Determine the [X, Y] coordinate at the center of the cell enclosing the given text.  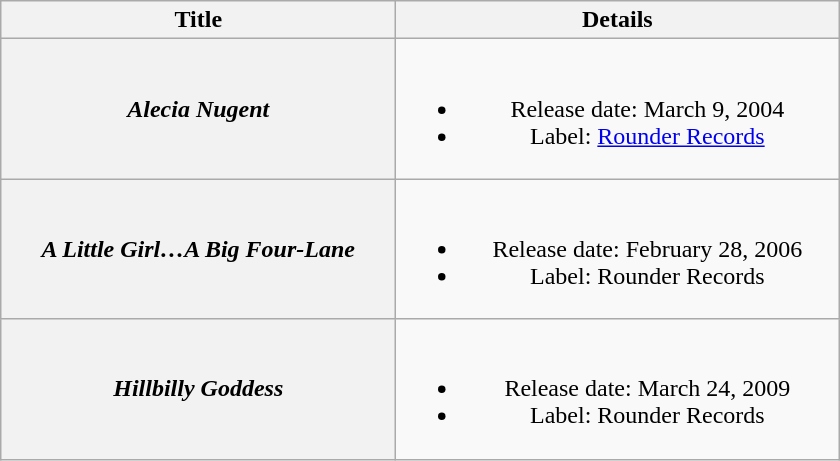
Release date: February 28, 2006Label: Rounder Records [618, 249]
Alecia Nugent [198, 109]
Release date: March 9, 2004Label: Rounder Records [618, 109]
Hillbilly Goddess [198, 389]
Release date: March 24, 2009Label: Rounder Records [618, 389]
Details [618, 20]
A Little Girl…A Big Four-Lane [198, 249]
Title [198, 20]
